Extract the [X, Y] coordinate from the center of the cell holding the provided text.  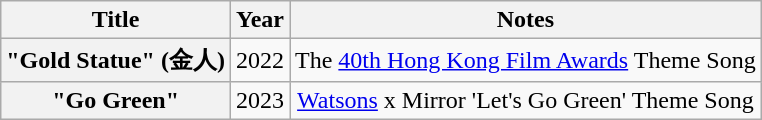
"Gold Statue" (金人) [116, 60]
2022 [260, 60]
"Go Green" [116, 100]
Year [260, 20]
Title [116, 20]
Notes [526, 20]
Watsons x Mirror 'Let's Go Green' Theme Song [526, 100]
The 40th Hong Kong Film Awards Theme Song [526, 60]
2023 [260, 100]
